Locate the cell with the specified text and output its [X, Y] center coordinate. 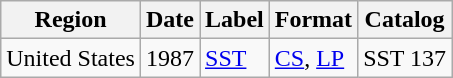
SST 137 [405, 58]
United States [71, 58]
1987 [170, 58]
CS, LP [313, 58]
Format [313, 20]
Label [235, 20]
SST [235, 58]
Region [71, 20]
Catalog [405, 20]
Date [170, 20]
